Return the (X, Y) coordinate for the center point of the cell that contains the specified text.  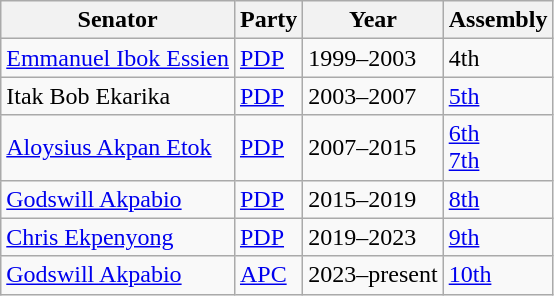
2019–2023 (373, 237)
Senator (118, 20)
2015–2019 (373, 199)
4th (498, 58)
5th (498, 96)
8th (498, 199)
Chris Ekpenyong (118, 237)
Assembly (498, 20)
Year (373, 20)
9th (498, 237)
APC (268, 275)
2003–2007 (373, 96)
6th7th (498, 148)
Party (268, 20)
Emmanuel Ibok Essien (118, 58)
1999–2003 (373, 58)
2023–present (373, 275)
2007–2015 (373, 148)
10th (498, 275)
Itak Bob Ekarika (118, 96)
Aloysius Akpan Etok (118, 148)
